Capture the cell that displays the provided text and extract its (X, Y) central coordinate. 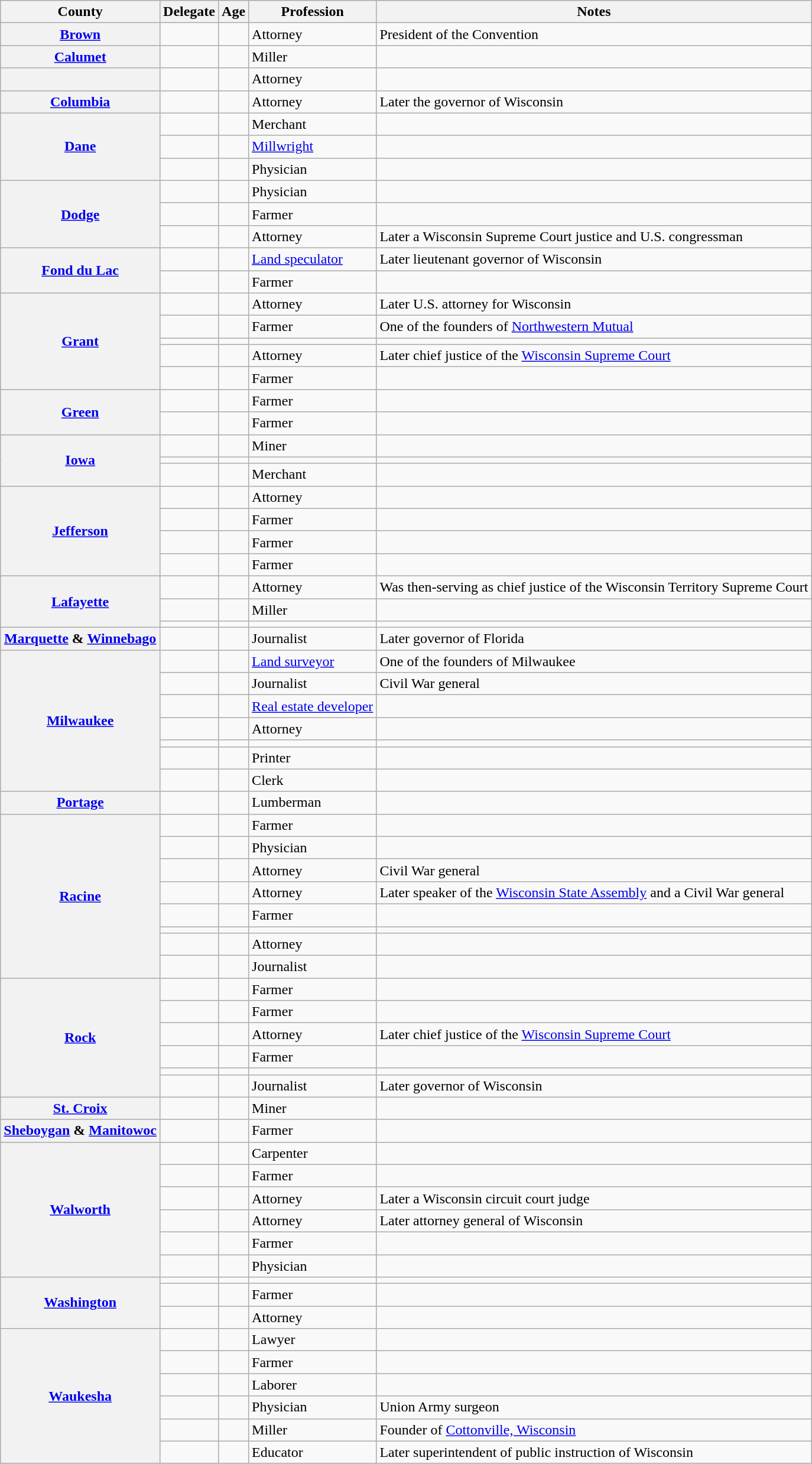
Waukesha (80, 1396)
Notes (594, 12)
Union Army surgeon (594, 1407)
Carpenter (313, 1153)
Washington (80, 1303)
Milwaukee (80, 721)
County (80, 12)
Grant (80, 342)
Fond du Lac (80, 270)
Later speaker of the Wisconsin State Assembly and a Civil War general (594, 892)
Profession (313, 12)
Brown (80, 34)
Sheboygan & Manitowoc (80, 1131)
Delegate (189, 12)
Rock (80, 1038)
Later U.S. attorney for Wisconsin (594, 304)
President of the Convention (594, 34)
Laborer (313, 1385)
Dodge (80, 214)
Lawyer (313, 1340)
Portage (80, 803)
Columbia (80, 102)
Later a Wisconsin Supreme Court justice and U.S. congressman (594, 236)
Millwright (313, 147)
Later governor of Florida (594, 639)
Lumberman (313, 803)
Was then-serving as chief justice of the Wisconsin Territory Supreme Court (594, 587)
Calumet (80, 57)
Jefferson (80, 531)
Clerk (313, 780)
Racine (80, 896)
Dane (80, 147)
Age (234, 12)
Founder of Cottonville, Wisconsin (594, 1430)
St. Croix (80, 1108)
Lafayette (80, 602)
Later lieutenant governor of Wisconsin (594, 259)
Later the governor of Wisconsin (594, 102)
Later a Wisconsin circuit court judge (594, 1198)
One of the founders of Milwaukee (594, 661)
Later attorney general of Wisconsin (594, 1220)
Land speculator (313, 259)
Land surveyor (313, 661)
Later superintendent of public instruction of Wisconsin (594, 1452)
Marquette & Winnebago (80, 639)
Educator (313, 1452)
One of the founders of Northwestern Mutual (594, 327)
Later governor of Wisconsin (594, 1086)
Printer (313, 758)
Green (80, 412)
Walworth (80, 1209)
Iowa (80, 460)
Real estate developer (313, 706)
